Detect which cell encompasses the target text, then output its (X, Y) center coordinate. 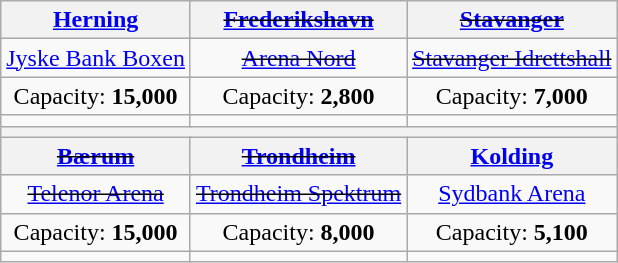
Bærum (96, 156)
Sydbank Arena (512, 194)
Kolding (512, 156)
Herning (96, 20)
Telenor Arena (96, 194)
Capacity: 2,800 (298, 96)
Jyske Bank Boxen (96, 58)
Stavanger (512, 20)
Arena Nord (298, 58)
Stavanger Idrettshall (512, 58)
Trondheim Spektrum (298, 194)
Trondheim (298, 156)
Capacity: 8,000 (298, 232)
Capacity: 5,100 (512, 232)
Capacity: 7,000 (512, 96)
Frederikshavn (298, 20)
